For the text-containing cell, return its midpoint in [x, y] coordinate format. 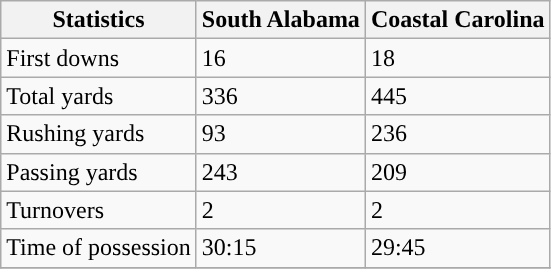
Time of possession [99, 248]
Statistics [99, 20]
336 [280, 96]
Coastal Carolina [458, 20]
243 [280, 172]
Total yards [99, 96]
Passing yards [99, 172]
South Alabama [280, 20]
16 [280, 58]
30:15 [280, 248]
209 [458, 172]
93 [280, 134]
First downs [99, 58]
Turnovers [99, 210]
236 [458, 134]
29:45 [458, 248]
Rushing yards [99, 134]
18 [458, 58]
445 [458, 96]
